Return [x, y] of the center of cell containing provided text 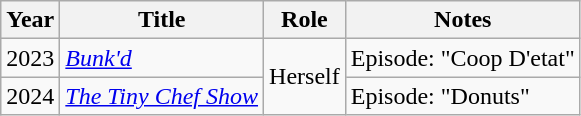
Episode: "Coop D'etat" [462, 58]
Role [305, 20]
2024 [30, 96]
Episode: "Donuts" [462, 96]
Bunk'd [162, 58]
Herself [305, 77]
Year [30, 20]
Title [162, 20]
Notes [462, 20]
The Tiny Chef Show [162, 96]
2023 [30, 58]
